Extract the (X, Y) coordinate from the center of the cell holding the provided text.  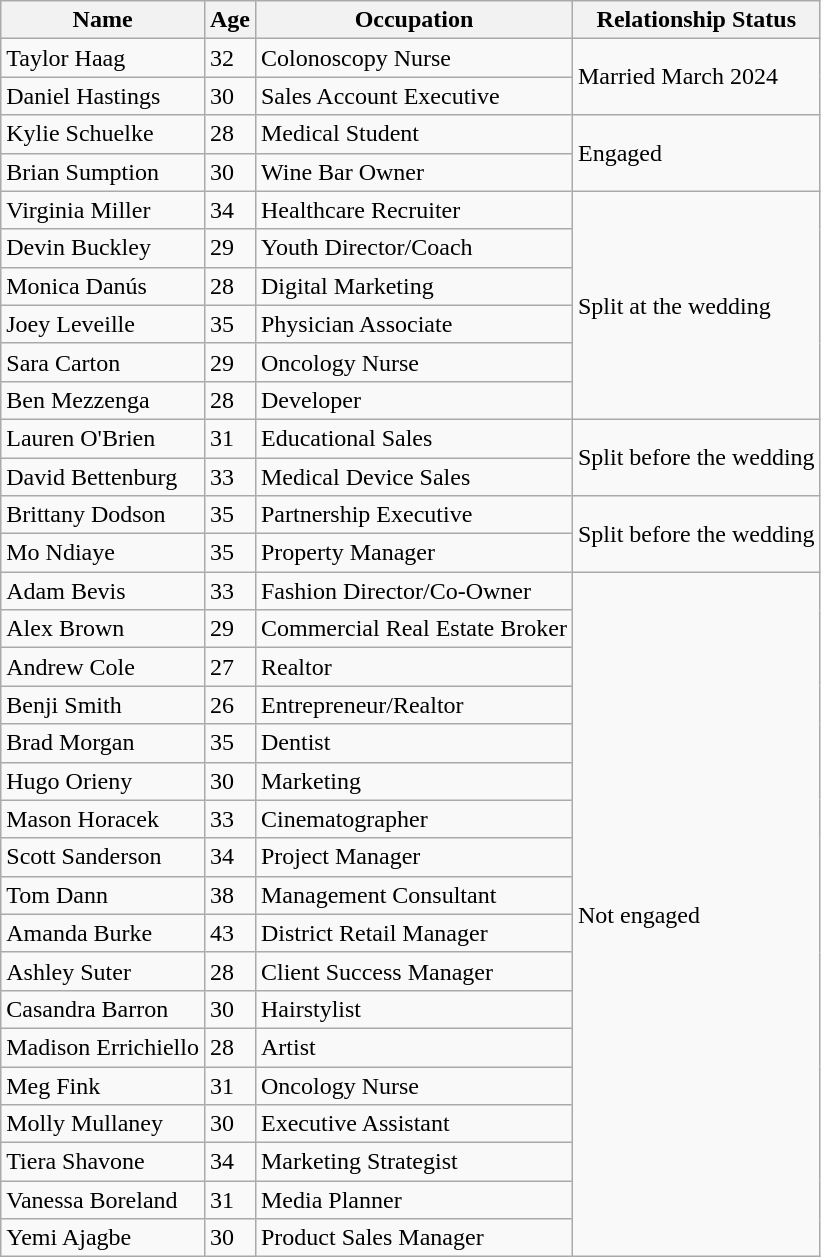
Name (103, 20)
Brad Morgan (103, 743)
Tiera Shavone (103, 1162)
Monica Danús (103, 286)
Educational Sales (414, 438)
32 (230, 58)
43 (230, 933)
Media Planner (414, 1200)
Not engaged (696, 914)
Amanda Burke (103, 933)
Hairstylist (414, 1009)
Devin Buckley (103, 248)
Meg Fink (103, 1085)
Management Consultant (414, 895)
Youth Director/Coach (414, 248)
Hugo Orieny (103, 781)
Alex Brown (103, 629)
Physician Associate (414, 324)
Ashley Suter (103, 971)
District Retail Manager (414, 933)
Sara Carton (103, 362)
Commercial Real Estate Broker (414, 629)
Ben Mezzenga (103, 400)
Sales Account Executive (414, 96)
Brittany Dodson (103, 515)
Mo Ndiaye (103, 553)
Property Manager (414, 553)
Virginia Miller (103, 210)
Project Manager (414, 857)
Mason Horacek (103, 819)
Lauren O'Brien (103, 438)
Casandra Barron (103, 1009)
Marketing Strategist (414, 1162)
38 (230, 895)
Married March 2024 (696, 77)
Client Success Manager (414, 971)
Molly Mullaney (103, 1124)
Joey Leveille (103, 324)
Healthcare Recruiter (414, 210)
Split at the wedding (696, 305)
Wine Bar Owner (414, 172)
Partnership Executive (414, 515)
Benji Smith (103, 705)
Brian Sumption (103, 172)
Scott Sanderson (103, 857)
Madison Errichiello (103, 1047)
Entrepreneur/Realtor (414, 705)
27 (230, 667)
Realtor (414, 667)
Occupation (414, 20)
Vanessa Boreland (103, 1200)
Artist (414, 1047)
Relationship Status (696, 20)
Medical Student (414, 134)
Marketing (414, 781)
Medical Device Sales (414, 477)
Adam Bevis (103, 591)
Product Sales Manager (414, 1238)
Cinematographer (414, 819)
Dentist (414, 743)
Executive Assistant (414, 1124)
Fashion Director/Co-Owner (414, 591)
Taylor Haag (103, 58)
Colonoscopy Nurse (414, 58)
Age (230, 20)
Engaged (696, 153)
Kylie Schuelke (103, 134)
Developer (414, 400)
Tom Dann (103, 895)
Andrew Cole (103, 667)
Yemi Ajagbe (103, 1238)
Digital Marketing (414, 286)
Daniel Hastings (103, 96)
David Bettenburg (103, 477)
26 (230, 705)
